Provide the [X, Y] coordinate of the cell's center where the given text is located.  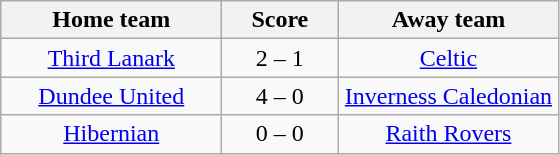
Celtic [448, 58]
0 – 0 [280, 134]
Raith Rovers [448, 134]
Away team [448, 20]
Dundee United [112, 96]
4 – 0 [280, 96]
Home team [112, 20]
Third Lanark [112, 58]
Hibernian [112, 134]
2 – 1 [280, 58]
Score [280, 20]
Inverness Caledonian [448, 96]
